Locate the cell with the specified text and output its (X, Y) center coordinate. 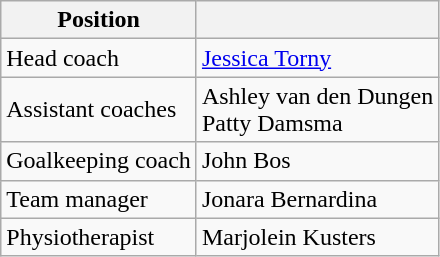
Head coach (99, 58)
Ashley van den Dungen Patty Damsma (317, 110)
Jonara Bernardina (317, 199)
Marjolein Kusters (317, 237)
Team manager (99, 199)
Assistant coaches (99, 110)
Position (99, 20)
John Bos (317, 161)
Jessica Torny (317, 58)
Physiotherapist (99, 237)
Goalkeeping coach (99, 161)
